Pinpoint the cell where the given text exists, returning its (X, Y) midpoint coordinate. 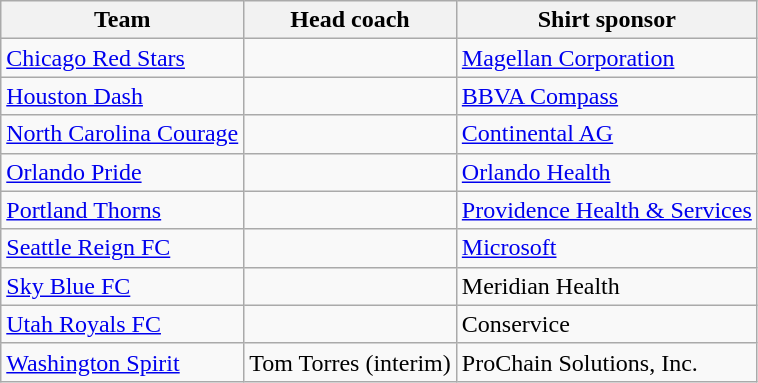
Microsoft (606, 248)
Meridian Health (606, 286)
Portland Thorns (122, 210)
Conservice (606, 324)
Seattle Reign FC (122, 248)
North Carolina Courage (122, 134)
BBVA Compass (606, 96)
Tom Torres (interim) (350, 362)
Chicago Red Stars (122, 58)
ProChain Solutions, Inc. (606, 362)
Providence Health & Services (606, 210)
Utah Royals FC (122, 324)
Team (122, 20)
Head coach (350, 20)
Orlando Pride (122, 172)
Orlando Health (606, 172)
Houston Dash (122, 96)
Sky Blue FC (122, 286)
Shirt sponsor (606, 20)
Magellan Corporation (606, 58)
Continental AG (606, 134)
Washington Spirit (122, 362)
